Scan for the cell matching the given text and deliver its [x, y] coordinate at center. 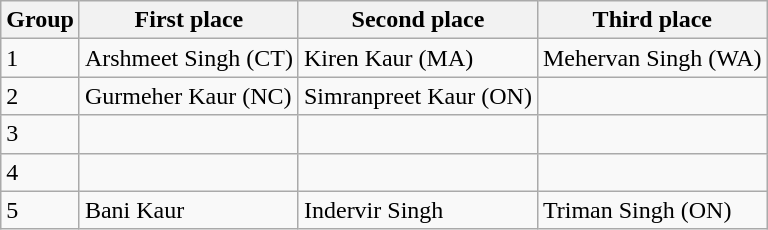
Simranpreet Kaur (ON) [418, 96]
1 [40, 58]
Kiren Kaur (MA) [418, 58]
First place [188, 20]
Mehervan Singh (WA) [652, 58]
Indervir Singh [418, 210]
Triman Singh (ON) [652, 210]
Second place [418, 20]
5 [40, 210]
Gurmeher Kaur (NC) [188, 96]
Bani Kaur [188, 210]
2 [40, 96]
Group [40, 20]
3 [40, 134]
Arshmeet Singh (CT) [188, 58]
4 [40, 172]
Third place [652, 20]
